Pinpoint the cell where the given text exists, returning its (X, Y) midpoint coordinate. 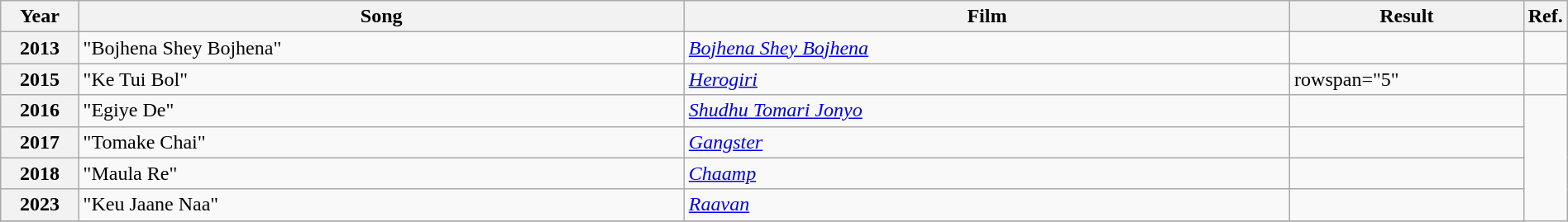
Song (381, 17)
2017 (40, 142)
Shudhu Tomari Jonyo (987, 111)
2016 (40, 111)
"Keu Jaane Naa" (381, 205)
2013 (40, 48)
"Egiye De" (381, 111)
Ref. (1545, 17)
Gangster (987, 142)
rowspan="5" (1408, 79)
"Maula Re" (381, 173)
2015 (40, 79)
2018 (40, 173)
Year (40, 17)
Herogiri (987, 79)
Chaamp (987, 173)
2023 (40, 205)
"Bojhena Shey Bojhena" (381, 48)
Film (987, 17)
Bojhena Shey Bojhena (987, 48)
Result (1408, 17)
"Tomake Chai" (381, 142)
Raavan (987, 205)
"Ke Tui Bol" (381, 79)
